Locate the cell with the specified text and output its [x, y] center coordinate. 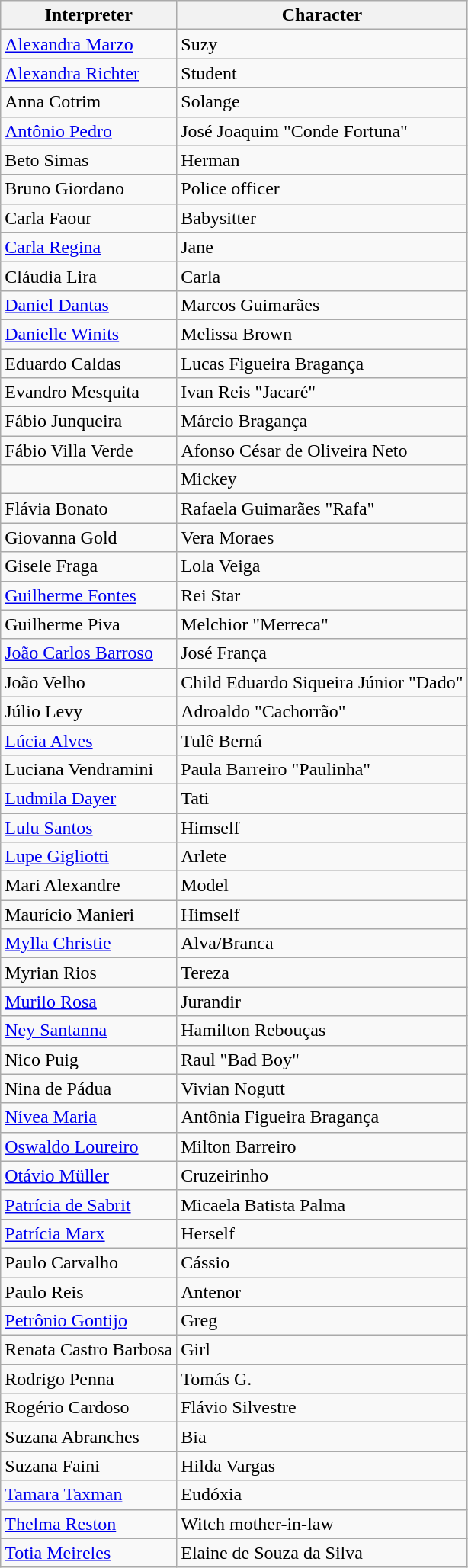
Lucas Figueira Bragança [322, 364]
Arlete [322, 857]
Fábio Junqueira [88, 422]
Raul "Bad Boy" [322, 1060]
Thelma Reston [88, 1524]
Alexandra Richter [88, 73]
Police officer [322, 189]
Flávio Silvestre [322, 1408]
Tamara Taxman [88, 1495]
Suzana Abranches [88, 1437]
Herman [322, 160]
Cruzeirinho [322, 1175]
Murilo Rosa [88, 1002]
Alexandra Marzo [88, 44]
Greg [322, 1321]
Vera Moraes [322, 537]
Melchior "Merreca" [322, 624]
João Velho [88, 682]
Carla Regina [88, 247]
Student [322, 73]
Tereza [322, 973]
Bruno Giordano [88, 189]
Oswaldo Loureiro [88, 1146]
Elaine de Souza da Silva [322, 1553]
Herself [322, 1233]
Patrícia de Sabrit [88, 1204]
Paulo Carvalho [88, 1262]
Mylla Christie [88, 944]
Carla [322, 276]
Guilherme Fontes [88, 595]
Paula Barreiro "Paulinha" [322, 769]
Petrônio Gontijo [88, 1321]
Alva/Branca [322, 944]
Lulu Santos [88, 827]
Vivian Nogutt [322, 1089]
Márcio Bragança [322, 422]
Lupe Gigliotti [88, 857]
Jurandir [322, 1002]
Maurício Manieri [88, 915]
Fábio Villa Verde [88, 451]
Gisele Fraga [88, 566]
Nico Puig [88, 1060]
Marcos Guimarães [322, 305]
Hamilton Rebouças [322, 1031]
Antenor [322, 1292]
Renata Castro Barbosa [88, 1350]
Totia Meireles [88, 1553]
Mickey [322, 479]
José Joaquim "Conde Fortuna" [322, 131]
Eduardo Caldas [88, 364]
Micaela Batista Palma [322, 1204]
Giovanna Gold [88, 537]
Mari Alexandre [88, 886]
Anna Cotrim [88, 102]
Rei Star [322, 595]
Beto Simas [88, 160]
João Carlos Barroso [88, 653]
Guilherme Piva [88, 624]
Interpreter [88, 15]
Evandro Mesquita [88, 393]
Rodrigo Penna [88, 1379]
Daniel Dantas [88, 305]
Myrian Rios [88, 973]
Otávio Müller [88, 1175]
Júlio Levy [88, 711]
Danielle Winits [88, 334]
Lola Veiga [322, 566]
Luciana Vendramini [88, 769]
Cláudia Lira [88, 276]
Milton Barreiro [322, 1146]
Antônio Pedro [88, 131]
Ludmila Dayer [88, 798]
Character [322, 15]
Adroaldo "Cachorrão" [322, 711]
Cássio [322, 1262]
Solange [322, 102]
Melissa Brown [322, 334]
Suzy [322, 44]
Antônia Figueira Bragança [322, 1117]
Paulo Reis [88, 1292]
José França [322, 653]
Suzana Faini [88, 1466]
Child Eduardo Siqueira Júnior "Dado" [322, 682]
Lúcia Alves [88, 740]
Rogério Cardoso [88, 1408]
Tomás G. [322, 1379]
Witch mother-in-law [322, 1524]
Model [322, 886]
Tulê Berná [322, 740]
Jane [322, 247]
Bia [322, 1437]
Carla Faour [88, 218]
Tati [322, 798]
Hilda Vargas [322, 1466]
Eudóxia [322, 1495]
Girl [322, 1350]
Flávia Bonato [88, 508]
Ivan Reis "Jacaré" [322, 393]
Patrícia Marx [88, 1233]
Afonso César de Oliveira Neto [322, 451]
Babysitter [322, 218]
Ney Santanna [88, 1031]
Nina de Pádua [88, 1089]
Rafaela Guimarães "Rafa" [322, 508]
Nívea Maria [88, 1117]
